Locate the cell with the specified text and output its (X, Y) center coordinate. 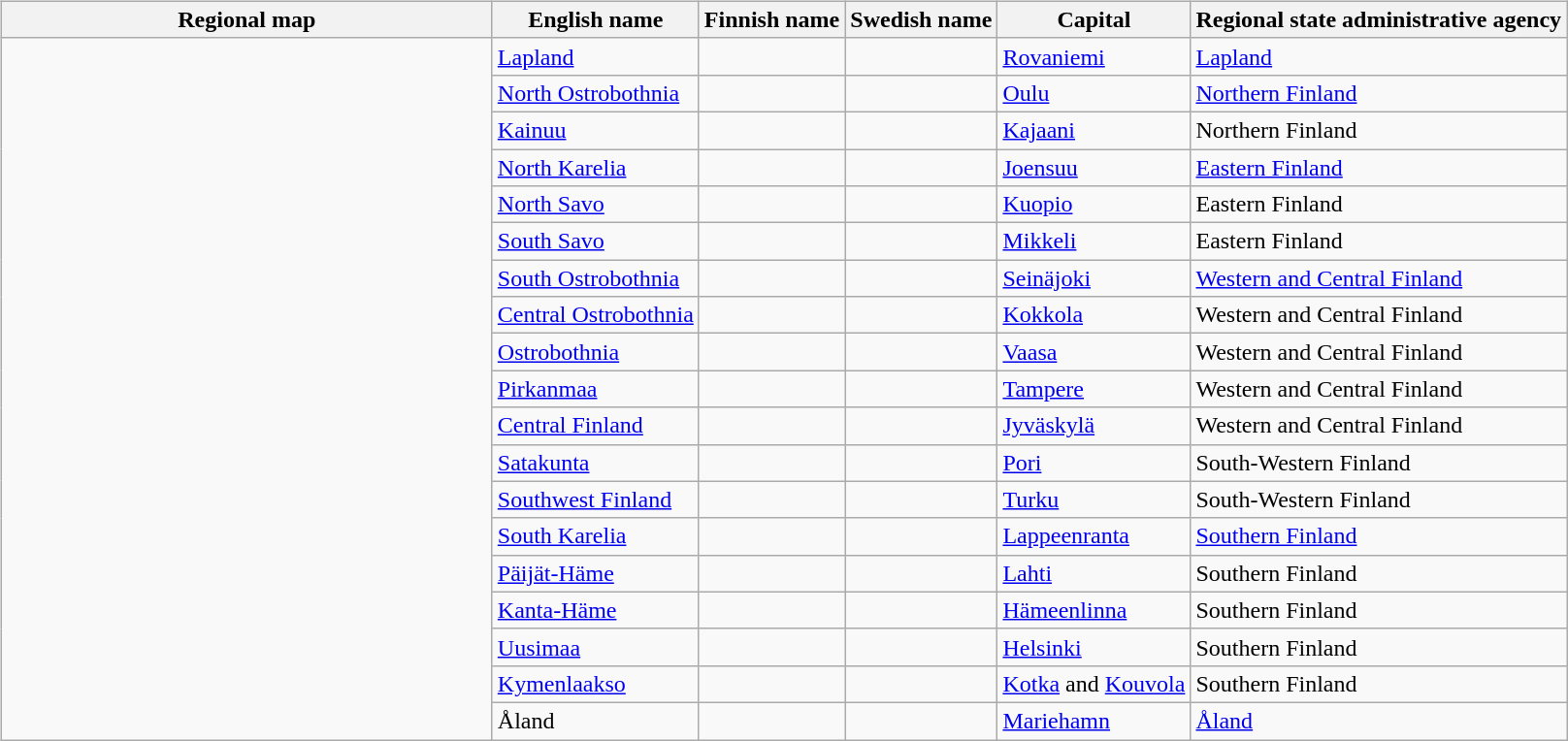
Regional state administrative agency (1379, 19)
Helsinki (1094, 647)
English name (596, 19)
Rovaniemi (1094, 56)
Lappeenranta (1094, 536)
Seinäjoki (1094, 278)
North Savo (596, 205)
Pori (1094, 463)
South Karelia (596, 536)
Kainuu (596, 130)
Joensuu (1094, 168)
Pirkanmaa (596, 389)
Mariehamn (1094, 721)
Ostrobothnia (596, 352)
Central Ostrobothnia (596, 315)
Kymenlaakso (596, 684)
Päijät-Häme (596, 573)
Finnish name (771, 19)
Central Finland (596, 426)
Turku (1094, 499)
Hämeenlinna (1094, 610)
Kajaani (1094, 130)
Kokkola (1094, 315)
South Savo (596, 242)
Jyväskylä (1094, 426)
Oulu (1094, 93)
Mikkeli (1094, 242)
Kotka and Kouvola (1094, 684)
North Ostrobothnia (596, 93)
Capital (1094, 19)
South Ostrobothnia (596, 278)
Uusimaa (596, 647)
North Karelia (596, 168)
Regional map (246, 19)
Lahti (1094, 573)
Swedish name (922, 19)
Satakunta (596, 463)
Vaasa (1094, 352)
Kanta-Häme (596, 610)
Tampere (1094, 389)
Southwest Finland (596, 499)
Kuopio (1094, 205)
